Provide the [x, y] coordinate of the cell's center where the given text is located.  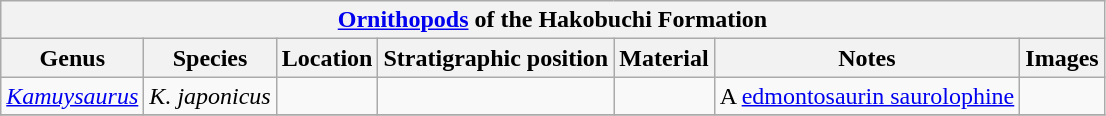
A edmontosaurin saurolophine [867, 96]
K. japonicus [210, 96]
Images [1062, 58]
Notes [867, 58]
Species [210, 58]
Genus [72, 58]
Location [327, 58]
Stratigraphic position [496, 58]
Kamuysaurus [72, 96]
Material [664, 58]
Ornithopods of the Hakobuchi Formation [552, 20]
